Determine the [x, y] coordinate at the center of the cell enclosing the given text.  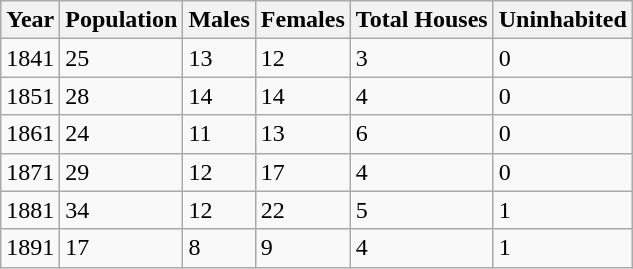
Females [302, 20]
1871 [30, 172]
3 [422, 58]
34 [122, 210]
Total Houses [422, 20]
Uninhabited [562, 20]
29 [122, 172]
Year [30, 20]
1841 [30, 58]
1891 [30, 248]
Males [219, 20]
1851 [30, 96]
28 [122, 96]
Population [122, 20]
22 [302, 210]
24 [122, 134]
6 [422, 134]
11 [219, 134]
1861 [30, 134]
9 [302, 248]
1881 [30, 210]
8 [219, 248]
5 [422, 210]
25 [122, 58]
